Extract the (X, Y) coordinate from the center of the cell holding the provided text.  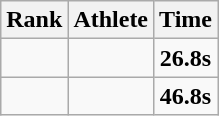
Time (186, 20)
Rank (34, 20)
46.8s (186, 96)
26.8s (186, 58)
Athlete (111, 20)
